For the text-containing cell, return its midpoint in (x, y) coordinate format. 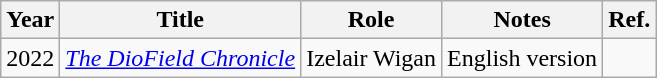
Role (372, 20)
English version (522, 58)
Ref. (630, 20)
Title (180, 20)
Izelair Wigan (372, 58)
The DioField Chronicle (180, 58)
Year (30, 20)
2022 (30, 58)
Notes (522, 20)
